Determine the [X, Y] coordinate at the center of the cell enclosing the given text.  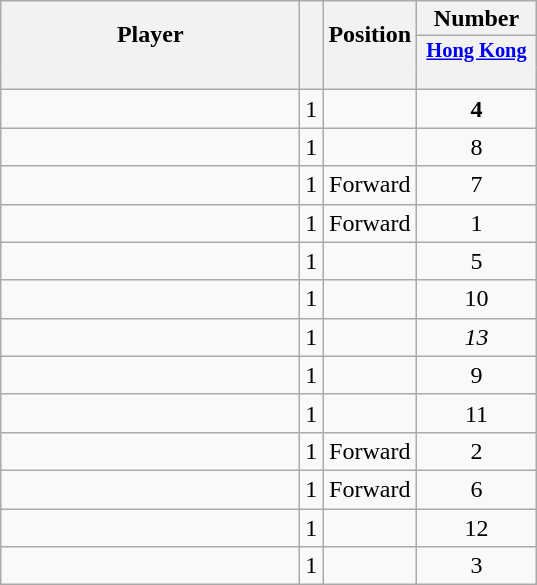
9 [477, 375]
Hong Kong [477, 51]
3 [477, 566]
5 [477, 261]
4 [477, 109]
10 [477, 299]
2 [477, 451]
Player [150, 34]
13 [477, 337]
12 [477, 527]
Position [370, 34]
8 [477, 147]
6 [477, 489]
Number [477, 18]
11 [477, 413]
7 [477, 185]
